Scan for the cell matching the given text and deliver its [x, y] coordinate at center. 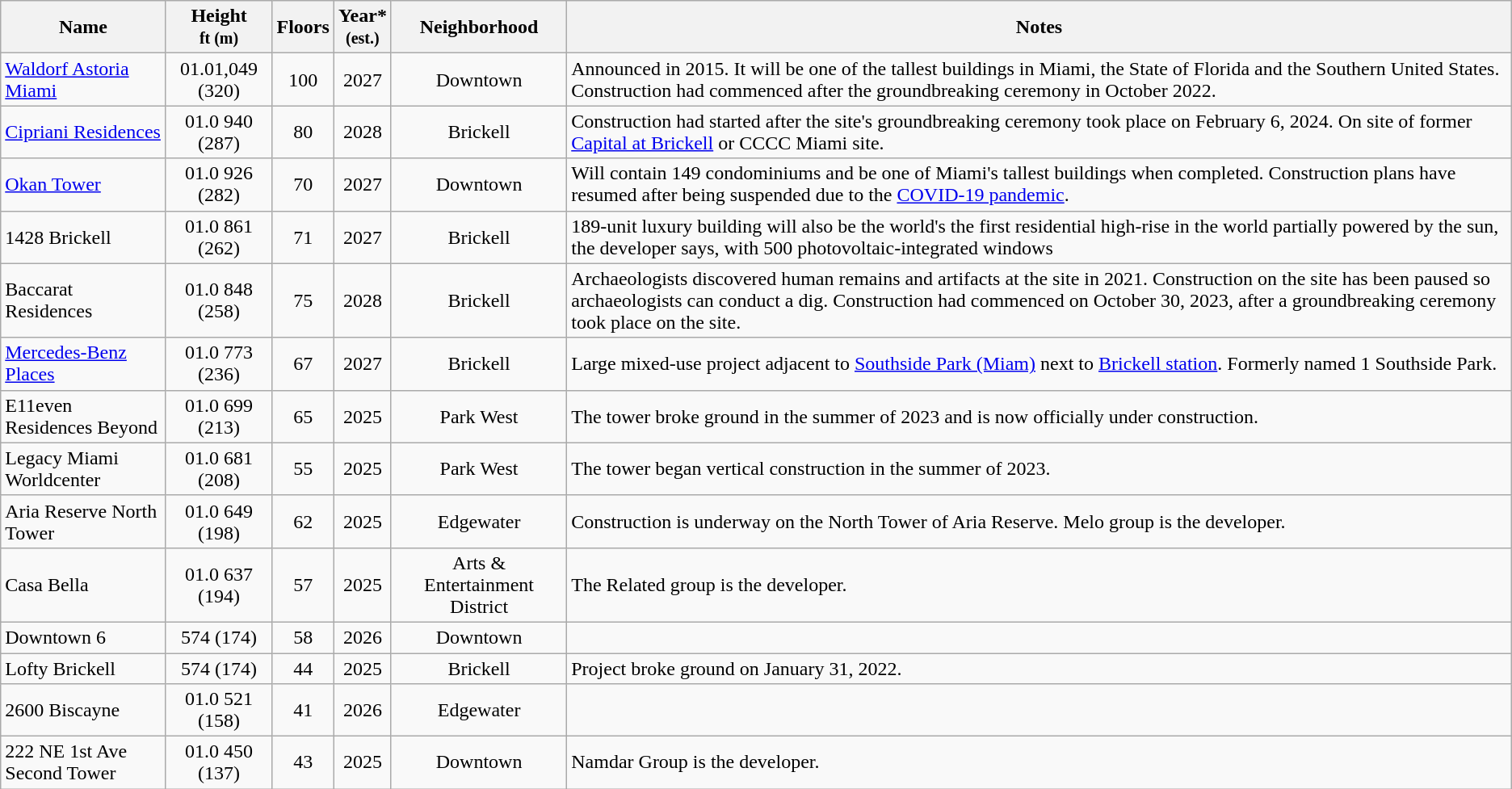
E11even Residences Beyond [83, 417]
80 [303, 132]
01.0 450 (137) [219, 762]
Name [83, 27]
Okan Tower [83, 184]
2600 Biscayne [83, 711]
Waldorf Astoria Miami [83, 79]
Arts & Entertainment District [478, 585]
Notes [1039, 27]
01.0 699 (213) [219, 417]
44 [303, 668]
100 [303, 79]
Cipriani Residences [83, 132]
Floors [303, 27]
222 NE 1st Ave Second Tower [83, 762]
Lofty Brickell [83, 668]
Year*(est.) [362, 27]
55 [303, 468]
41 [303, 711]
Downtown 6 [83, 637]
Large mixed-use project adjacent to Southside Park (Miam) next to Brickell station. Formerly named 1 Southside Park. [1039, 363]
Aria Reserve North Tower [83, 522]
65 [303, 417]
Namdar Group is the developer. [1039, 762]
The tower began vertical construction in the summer of 2023. [1039, 468]
58 [303, 637]
01.0 521 (158) [219, 711]
Construction is underway on the North Tower of Aria Reserve. Melo group is the developer. [1039, 522]
1428 Brickell [83, 237]
75 [303, 300]
67 [303, 363]
01.0 773 (236) [219, 363]
01.0 649 (198) [219, 522]
01.01,049 (320) [219, 79]
Baccarat Residences [83, 300]
01.0 681 (208) [219, 468]
01.0 926 (282) [219, 184]
01.0 637 (194) [219, 585]
70 [303, 184]
The tower broke ground in the summer of 2023 and is now officially under construction. [1039, 417]
The Related group is the developer. [1039, 585]
Casa Bella [83, 585]
Neighborhood [478, 27]
01.0 861 (262) [219, 237]
57 [303, 585]
71 [303, 237]
Legacy Miami Worldcenter [83, 468]
Heightft (m) [219, 27]
01.0 848 (258) [219, 300]
Project broke ground on January 31, 2022. [1039, 668]
Mercedes-Benz Places [83, 363]
43 [303, 762]
01.0 940 (287) [219, 132]
62 [303, 522]
